Find where the given text appears and provide that cell's center as (x, y) coordinate. 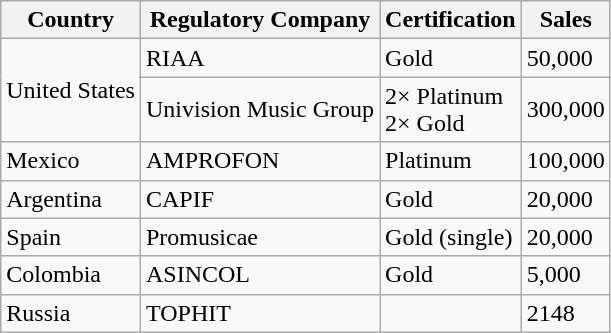
United States (71, 90)
Argentina (71, 199)
5,000 (566, 275)
2× Platinum2× Gold (451, 110)
CAPIF (260, 199)
Mexico (71, 161)
Russia (71, 313)
Univision Music Group (260, 110)
Platinum (451, 161)
Regulatory Company (260, 20)
Certification (451, 20)
Sales (566, 20)
2148 (566, 313)
ASINCOL (260, 275)
100,000 (566, 161)
TOPHIT (260, 313)
50,000 (566, 58)
Country (71, 20)
AMPROFON (260, 161)
Gold (single) (451, 237)
Colombia (71, 275)
Promusicae (260, 237)
RIAA (260, 58)
Spain (71, 237)
300,000 (566, 110)
